Detect which cell encompasses the target text, then output its [x, y] center coordinate. 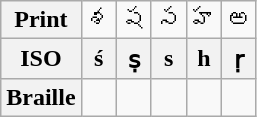
శ [98, 20]
ś [98, 59]
ṣ [134, 59]
Print [41, 20]
ఱ [238, 20]
ISO [41, 59]
h [204, 59]
Braille [41, 97]
s [168, 59]
హ [204, 20]
స [168, 20]
ష [134, 20]
ṛ [238, 59]
